Provide the [x, y] coordinate of the cell's center where the given text is located.  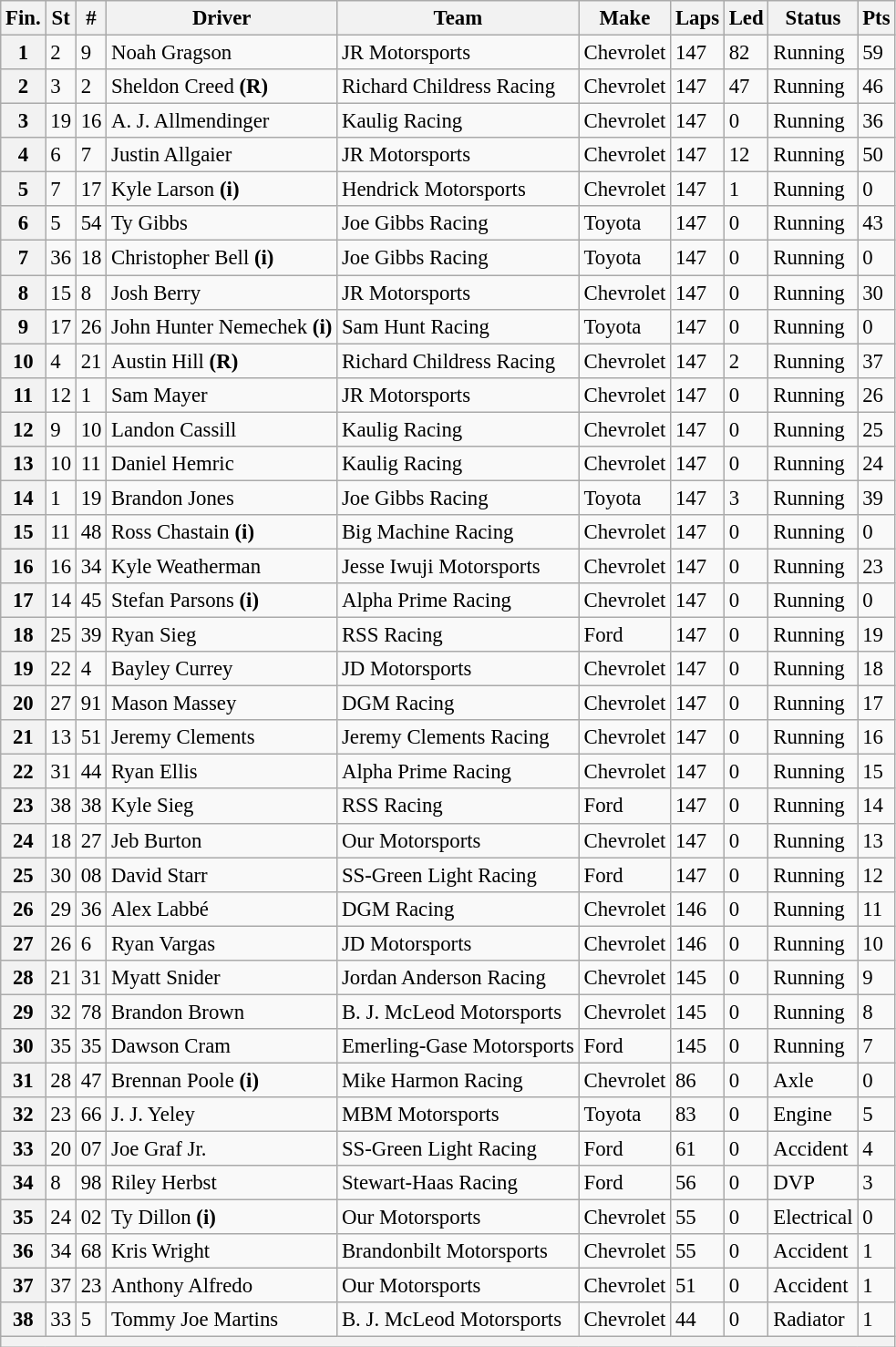
54 [91, 223]
02 [91, 1218]
Sheldon Creed (R) [222, 87]
Engine [813, 1115]
John Hunter Nemechek (i) [222, 326]
Brandon Brown [222, 1012]
# [91, 18]
Radiator [813, 1321]
Myatt Snider [222, 978]
82 [746, 53]
Led [746, 18]
08 [91, 875]
Stefan Parsons (i) [222, 601]
Brandonbilt Motorsports [458, 1251]
Ryan Ellis [222, 772]
Mason Massey [222, 704]
Tommy Joe Martins [222, 1321]
Joe Graf Jr. [222, 1149]
Kris Wright [222, 1251]
Jordan Anderson Racing [458, 978]
St [60, 18]
Electrical [813, 1218]
Big Machine Racing [458, 532]
Jesse Iwuji Motorsports [458, 566]
David Starr [222, 875]
Brennan Poole (i) [222, 1080]
66 [91, 1115]
Kyle Sieg [222, 807]
A. J. Allmendinger [222, 121]
Team [458, 18]
Sam Hunt Racing [458, 326]
Jeremy Clements [222, 737]
Dawson Cram [222, 1046]
Alex Labbé [222, 909]
48 [91, 532]
Ryan Vargas [222, 943]
Noah Gragson [222, 53]
Brandon Jones [222, 498]
MBM Motorsports [458, 1115]
50 [877, 155]
Ty Gibbs [222, 223]
Austin Hill (R) [222, 361]
Daniel Hemric [222, 464]
46 [877, 87]
Sam Mayer [222, 395]
07 [91, 1149]
Justin Allgaier [222, 155]
Make [624, 18]
98 [91, 1183]
Anthony Alfredo [222, 1286]
Jeb Burton [222, 840]
J. J. Yeley [222, 1115]
83 [698, 1115]
Hendrick Motorsports [458, 190]
56 [698, 1183]
Axle [813, 1080]
Kyle Larson (i) [222, 190]
43 [877, 223]
Mike Harmon Racing [458, 1080]
Christopher Bell (i) [222, 258]
DVP [813, 1183]
Pts [877, 18]
61 [698, 1149]
Laps [698, 18]
Jeremy Clements Racing [458, 737]
45 [91, 601]
Landon Cassill [222, 429]
Status [813, 18]
59 [877, 53]
68 [91, 1251]
Josh Berry [222, 293]
Stewart-Haas Racing [458, 1183]
91 [91, 704]
86 [698, 1080]
Emerling-Gase Motorsports [458, 1046]
Fin. [24, 18]
Ross Chastain (i) [222, 532]
Ryan Sieg [222, 635]
Driver [222, 18]
Bayley Currey [222, 669]
Riley Herbst [222, 1183]
Ty Dillon (i) [222, 1218]
78 [91, 1012]
Kyle Weatherman [222, 566]
